Detect which cell encompasses the target text, then output its (X, Y) center coordinate. 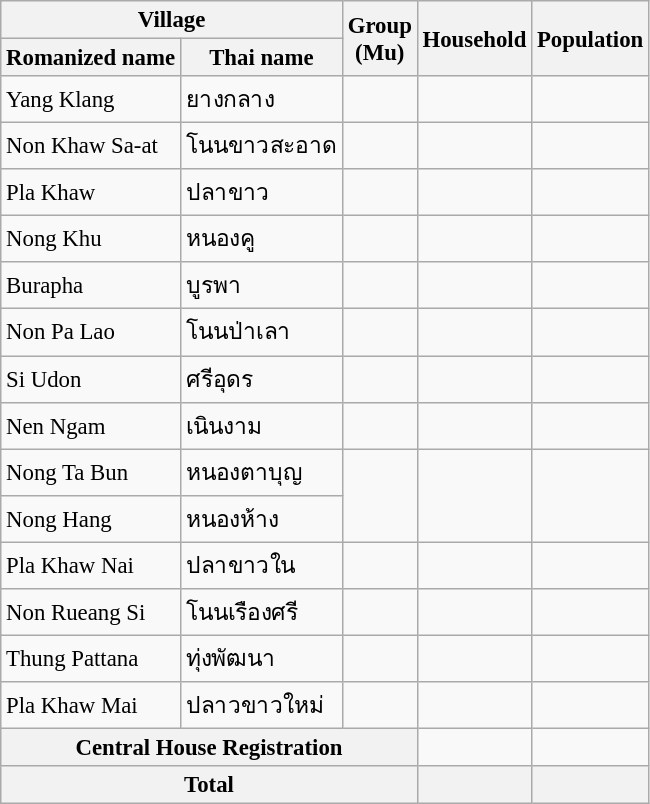
บูรพา (261, 286)
Nong Hang (91, 518)
ทุ่งพัฒนา (261, 658)
Pla Khaw Mai (91, 706)
Non Rueang Si (91, 612)
ศรีอุดร (261, 380)
Burapha (91, 286)
Village (172, 20)
Total (209, 785)
หนองตาบุญ (261, 472)
ปลาขาว (261, 192)
ปลาวขาวใหม่ (261, 706)
หนองห้าง (261, 518)
Household (474, 38)
โนนเรืองศรี (261, 612)
Pla Khaw Nai (91, 566)
Yang Klang (91, 100)
Group(Mu) (380, 38)
Nong Khu (91, 240)
Nen Ngam (91, 426)
Population (590, 38)
Thung Pattana (91, 658)
Nong Ta Bun (91, 472)
ยางกลาง (261, 100)
ปลาขาวใน (261, 566)
Thai name (261, 58)
Non Pa Lao (91, 332)
โนนป่าเลา (261, 332)
โนนขาวสะอาด (261, 146)
Non Khaw Sa-at (91, 146)
Central House Registration (209, 747)
เนินงาม (261, 426)
หนองคู (261, 240)
Si Udon (91, 380)
Romanized name (91, 58)
Pla Khaw (91, 192)
